Scan for the cell matching the given text and deliver its (x, y) coordinate at center. 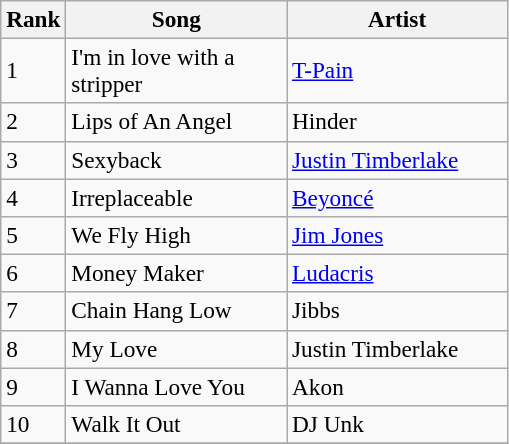
Lips of An Angel (176, 122)
Hinder (398, 122)
5 (34, 235)
3 (34, 160)
DJ Unk (398, 424)
6 (34, 273)
Sexyback (176, 160)
Rank (34, 19)
Akon (398, 386)
We Fly High (176, 235)
Walk It Out (176, 424)
I'm in love with a stripper (176, 70)
Money Maker (176, 273)
T-Pain (398, 70)
My Love (176, 349)
2 (34, 122)
Jibbs (398, 311)
Chain Hang Low (176, 311)
1 (34, 70)
Ludacris (398, 273)
10 (34, 424)
8 (34, 349)
Irreplaceable (176, 197)
4 (34, 197)
I Wanna Love You (176, 386)
Song (176, 19)
Artist (398, 19)
Jim Jones (398, 235)
7 (34, 311)
Beyoncé (398, 197)
9 (34, 386)
